Provide the [X, Y] coordinate of the cell's center where the given text is located.  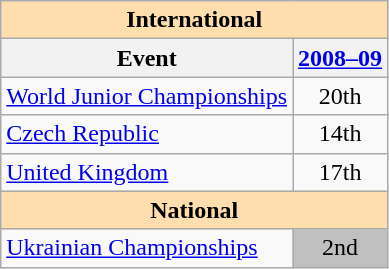
2008–09 [340, 58]
17th [340, 172]
Ukrainian Championships [147, 248]
World Junior Championships [147, 96]
20th [340, 96]
National [194, 210]
2nd [340, 248]
Czech Republic [147, 134]
14th [340, 134]
International [194, 20]
Event [147, 58]
United Kingdom [147, 172]
